Capture the cell that displays the provided text and extract its (x, y) central coordinate. 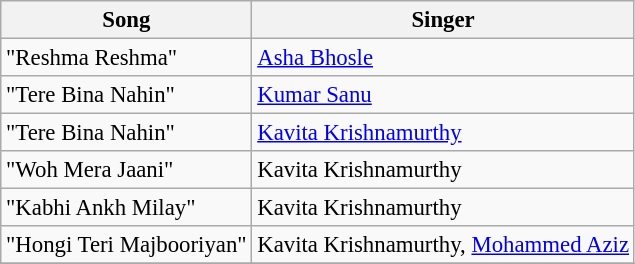
Asha Bhosle (443, 58)
"Kabhi Ankh Milay" (126, 208)
Singer (443, 20)
"Hongi Teri Majbooriyan" (126, 245)
Kumar Sanu (443, 95)
"Woh Mera Jaani" (126, 170)
Kavita Krishnamurthy, Mohammed Aziz (443, 245)
"Reshma Reshma" (126, 58)
Song (126, 20)
